Determine the (x, y) coordinate at the center of the cell enclosing the given text.  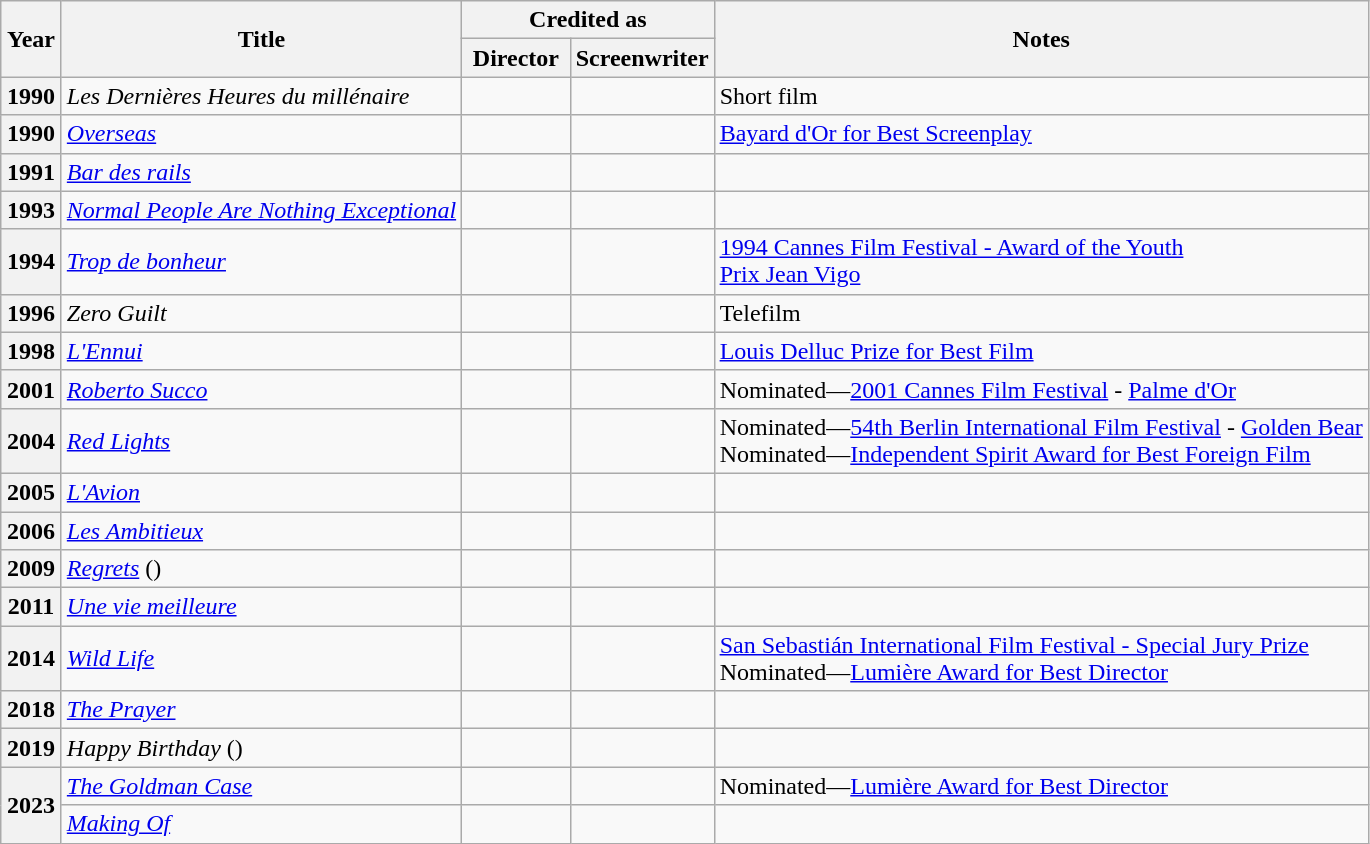
2011 (32, 607)
2018 (32, 710)
2009 (32, 569)
2023 (32, 805)
2005 (32, 492)
Les Dernières Heures du millénaire (261, 96)
Une vie meilleure (261, 607)
Wild Life (261, 658)
2006 (32, 531)
1998 (32, 351)
1991 (32, 172)
The Prayer (261, 710)
Telefilm (1041, 313)
1996 (32, 313)
Title (261, 39)
2019 (32, 748)
Zero Guilt (261, 313)
Overseas (261, 134)
Credited as (588, 20)
Nominated—54th Berlin International Film Festival - Golden BearNominated—Independent Spirit Award for Best Foreign Film (1041, 440)
1993 (32, 210)
Screenwriter (642, 58)
Bar des rails (261, 172)
1994 Cannes Film Festival - Award of the YouthPrix Jean Vigo (1041, 262)
Year (32, 39)
Les Ambitieux (261, 531)
Director (516, 58)
2014 (32, 658)
Notes (1041, 39)
Nominated—Lumière Award for Best Director (1041, 786)
L'Avion (261, 492)
1994 (32, 262)
Normal People Are Nothing Exceptional (261, 210)
Red Lights (261, 440)
L'Ennui (261, 351)
Nominated—2001 Cannes Film Festival - Palme d'Or (1041, 389)
Trop de bonheur (261, 262)
Roberto Succo (261, 389)
San Sebastián International Film Festival - Special Jury PrizeNominated—Lumière Award for Best Director (1041, 658)
2004 (32, 440)
Louis Delluc Prize for Best Film (1041, 351)
Short film (1041, 96)
Regrets () (261, 569)
Making Of (261, 824)
Bayard d'Or for Best Screenplay (1041, 134)
Happy Birthday () (261, 748)
2001 (32, 389)
The Goldman Case (261, 786)
